Capture the cell that displays the provided text and extract its [X, Y] central coordinate. 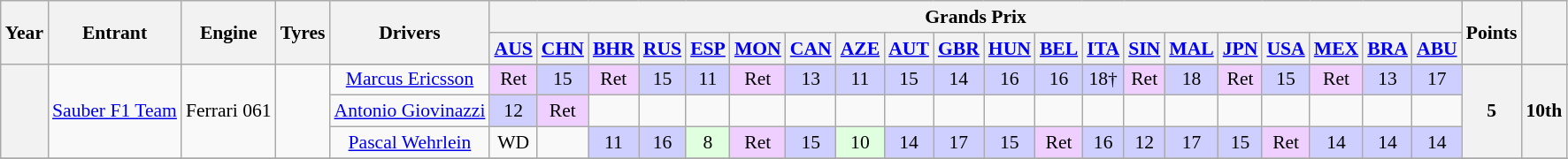
SIN [1144, 49]
MEX [1336, 49]
Points [1492, 32]
Tyres [303, 32]
Engine [228, 32]
Entrant [115, 32]
8 [708, 143]
ESP [708, 49]
BHR [614, 49]
GBR [959, 49]
Year [25, 32]
ITA [1103, 49]
Pascal Wehrlein [409, 143]
BRA [1387, 49]
CAN [811, 49]
18 [1191, 79]
Sauber F1 Team [115, 111]
WD [513, 143]
CHN [563, 49]
5 [1492, 111]
10 [860, 143]
Grands Prix [975, 17]
Ferrari 061 [228, 111]
ABU [1437, 49]
Drivers [409, 32]
Antonio Giovinazzi [409, 111]
MON [757, 49]
AUT [909, 49]
RUS [662, 49]
AZE [860, 49]
10th [1543, 111]
JPN [1241, 49]
AUS [513, 49]
MAL [1191, 49]
BEL [1058, 49]
USA [1285, 49]
Marcus Ericsson [409, 79]
18† [1103, 79]
HUN [1010, 49]
